Find where the given text appears and provide that cell's center as [X, Y] coordinate. 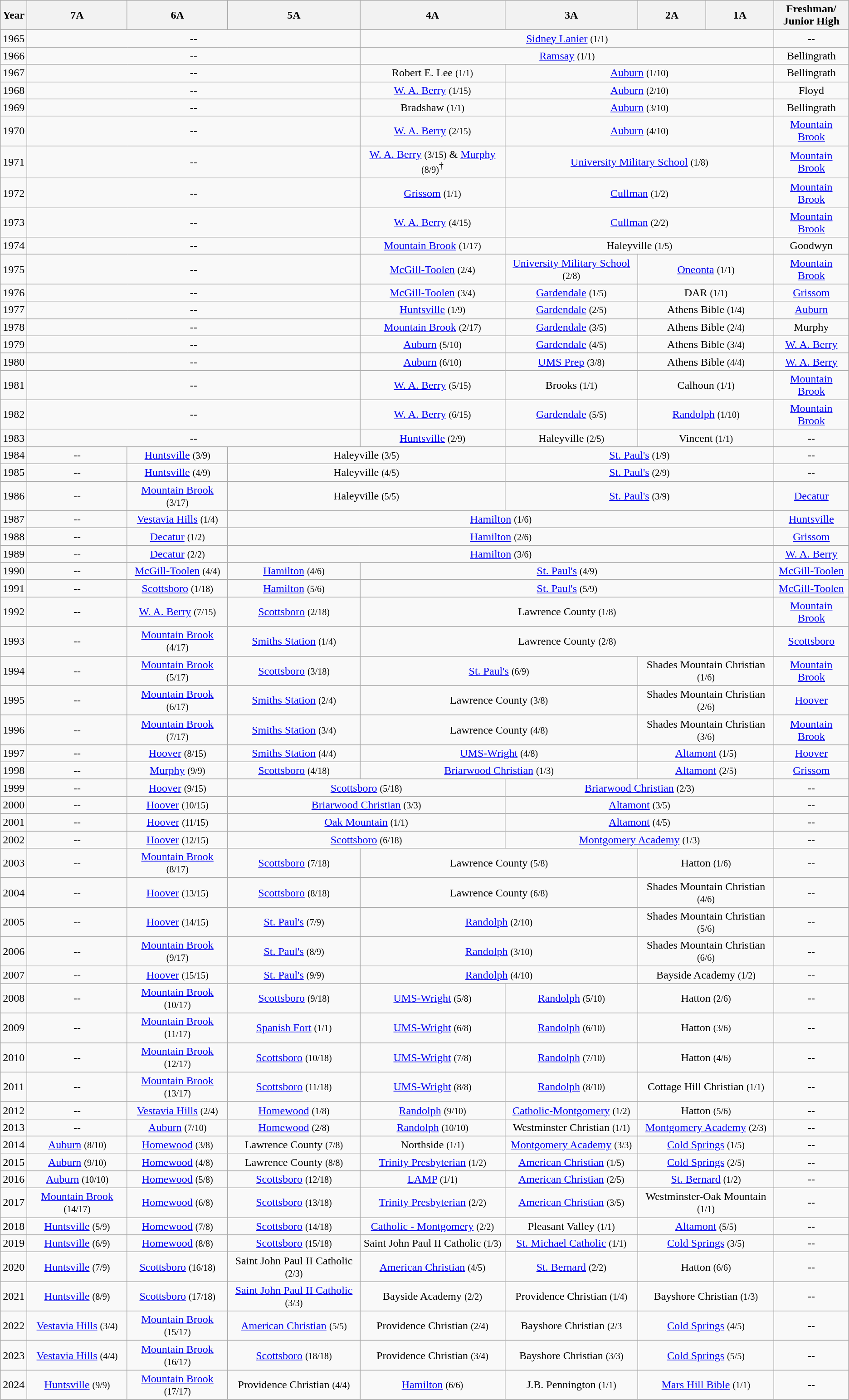
Cold Springs (3/5) [706, 1243]
Randolph (1/10) [706, 415]
Athens Bible (4/4) [706, 362]
1988 [14, 537]
Homewood (4/8) [177, 1162]
2017 [14, 1203]
2023 [14, 1356]
2014 [14, 1145]
Homewood (8/8) [177, 1243]
Auburn (1/10) [639, 73]
Auburn (7/10) [177, 1127]
Vestavia Hills (1/4) [177, 519]
Vestavia Hills (4/4) [77, 1356]
American Christian (4/5) [433, 1267]
Murphy [812, 327]
Decatur (2/2) [177, 554]
1985 [14, 473]
2020 [14, 1267]
1998 [14, 770]
Scottsboro (4/18) [294, 770]
Mountain Brook (17/17) [177, 1385]
Huntsville (9/9) [77, 1385]
Scottsboro (11/18) [294, 1087]
St. Paul's (5/9) [567, 588]
Mountain Brook (6/17) [177, 700]
Brooks (1/1) [571, 385]
Scottsboro (18/18) [294, 1356]
American Christian (1/5) [571, 1162]
4A [433, 15]
Haleyville (5/5) [366, 496]
1980 [14, 362]
Lawrence County (3/8) [499, 700]
Mountain Brook (11/17) [177, 1028]
Providence Christian (1/4) [571, 1297]
Huntsville (5/9) [77, 1226]
Huntsville (2/9) [433, 438]
Bayside Academy (2/2) [433, 1297]
W. A. Berry (6/15) [433, 415]
W. A. Berry (1/15) [433, 90]
Randolph (9/10) [433, 1110]
Shades Mountain Christian (2/6) [706, 700]
2004 [14, 893]
Hatton (2/6) [706, 998]
W. A. Berry (3/15) & Murphy (8/9)† [433, 162]
Providence Christian (2/4) [433, 1326]
Homewood (3/8) [177, 1145]
Huntsville (3/9) [177, 455]
Homewood (5/8) [177, 1179]
Shades Mountain Christian (6/6) [706, 952]
Gardendale (5/5) [571, 415]
Hatton (4/6) [706, 1057]
Hoover (11/15) [177, 822]
St. Paul's (7/9) [294, 922]
2019 [14, 1243]
Athens Bible (3/4) [706, 344]
1997 [14, 753]
Mars Hill Bible (1/1) [706, 1385]
2002 [14, 840]
J.B. Pennington (1/1) [571, 1385]
Bayshore Christian (2/3 [571, 1326]
Randolph (6/10) [571, 1028]
Saint John Paul II Catholic (1/3) [433, 1243]
Mountain Brook (3/17) [177, 496]
2A [672, 15]
Smiths Station (4/4) [294, 753]
Altamont (5/5) [706, 1226]
1993 [14, 641]
Huntsville (1/9) [433, 310]
St. Paul's (6/9) [499, 671]
Hatton (5/6) [706, 1110]
Gardendale (4/5) [571, 344]
Vincent (1/1) [706, 438]
Lawrence County (1/8) [567, 612]
Bayshore Christian (1/3) [706, 1297]
Scottsboro (9/18) [294, 998]
Mountain Brook (7/17) [177, 729]
Hatton (3/6) [706, 1028]
2013 [14, 1127]
2022 [14, 1326]
2024 [14, 1385]
Montgomery Academy (3/3) [571, 1145]
Scottsboro (14/18) [294, 1226]
Hatton (6/6) [706, 1267]
1990 [14, 571]
Haleyville (4/5) [366, 473]
Gardendale (3/5) [571, 327]
American Christian (5/5) [294, 1326]
Saint John Paul II Catholic (2/3) [294, 1267]
1989 [14, 554]
St. Paul's (3/9) [639, 496]
Haleyville (1/5) [639, 246]
Cold Springs (5/5) [706, 1356]
Scottsboro (13/18) [294, 1203]
Randolph (4/10) [499, 975]
1987 [14, 519]
Briarwood Christian (2/3) [639, 788]
Montgomery Academy (1/3) [639, 840]
Hoover (15/15) [177, 975]
1984 [14, 455]
Hamilton (4/6) [294, 571]
Scottsboro (5/18) [366, 788]
Gardendale (1/5) [571, 293]
UMS-Wright (7/8) [433, 1057]
2021 [14, 1297]
Hamilton (2/6) [501, 537]
Hamilton (3/6) [501, 554]
Lawrence County (5/8) [499, 863]
Randolph (7/10) [571, 1057]
Briarwood Christian (3/3) [366, 805]
Homewood (1/8) [294, 1110]
W. A. Berry (7/15) [177, 612]
Grissom (1/1) [433, 193]
St. Paul's (9/9) [294, 975]
Scottsboro (17/18) [177, 1297]
Oneonta (1/1) [706, 269]
Floyd [812, 90]
1974 [14, 246]
2001 [14, 822]
Mountain Brook (8/17) [177, 863]
McGill-Toolen (3/4) [433, 293]
Scottsboro (3/18) [294, 671]
W. A. Berry (2/15) [433, 131]
Auburn (9/10) [77, 1162]
St. Paul's (4/9) [567, 571]
Oak Mountain (1/1) [366, 822]
St. Bernard (1/2) [706, 1179]
Hamilton (1/6) [501, 519]
Hoover (13/15) [177, 893]
Hamilton (5/6) [294, 588]
Cold Springs (2/5) [706, 1162]
1969 [14, 108]
Lawrence County (6/8) [499, 893]
Altamont (4/5) [639, 822]
Gardendale (2/5) [571, 310]
Scottsboro (7/18) [294, 863]
1981 [14, 385]
McGill-Toolen (2/4) [433, 269]
Haleyville (2/5) [571, 438]
Spanish Fort (1/1) [294, 1028]
Shades Mountain Christian (4/6) [706, 893]
Murphy (9/9) [177, 770]
Decatur [812, 496]
Scottsboro (8/18) [294, 893]
Huntsville (7/9) [77, 1267]
1995 [14, 700]
Providence Christian (3/4) [433, 1356]
2016 [14, 1179]
1973 [14, 222]
Mountain Brook (1/17) [433, 246]
W. A. Berry (5/15) [433, 385]
Hoover (8/15) [177, 753]
Haleyville (3/5) [366, 455]
University Military School (2/8) [571, 269]
Northside (1/1) [433, 1145]
Trinity Presbyterian (2/2) [433, 1203]
Westminster-Oak Mountain (1/1) [706, 1203]
2000 [14, 805]
Hoover (14/15) [177, 922]
Huntsville (8/9) [77, 1297]
Catholic-Montgomery (1/2) [571, 1110]
Ramsay (1/1) [567, 56]
Hoover (12/15) [177, 840]
Smiths Station (3/4) [294, 729]
Homewood (2/8) [294, 1127]
Shades Mountain Christian (5/6) [706, 922]
Hoover (9/15) [177, 788]
Mountain Brook (15/17) [177, 1326]
1996 [14, 729]
2009 [14, 1028]
Scottsboro (6/18) [366, 840]
St. Michael Catholic (1/1) [571, 1243]
Mountain Brook (5/17) [177, 671]
UMS-Wright (4/8) [499, 753]
Hamilton (6/6) [433, 1385]
1979 [14, 344]
1976 [14, 293]
UMS-Wright (8/8) [433, 1087]
American Christian (3/5) [571, 1203]
Randolph (5/10) [571, 998]
Lawrence County (7/8) [294, 1145]
1968 [14, 90]
Hatton (1/6) [706, 863]
6A [177, 15]
2010 [14, 1057]
Montgomery Academy (2/3) [706, 1127]
Athens Bible (2/4) [706, 327]
1971 [14, 162]
1977 [14, 310]
2015 [14, 1162]
1983 [14, 438]
Shades Mountain Christian (3/6) [706, 729]
Mountain Brook (13/17) [177, 1087]
Huntsville (6/9) [77, 1243]
Auburn (6/10) [433, 362]
Mountain Brook (14/17) [77, 1203]
Huntsville [812, 519]
Altamont (2/5) [706, 770]
Mountain Brook (9/17) [177, 952]
St. Paul's (1/9) [639, 455]
Cold Springs (4/5) [706, 1326]
Mountain Brook (10/17) [177, 998]
Mountain Brook (12/17) [177, 1057]
1966 [14, 56]
1991 [14, 588]
1972 [14, 193]
Scottsboro (15/18) [294, 1243]
2003 [14, 863]
Smiths Station (2/4) [294, 700]
Lawrence County (4/8) [499, 729]
Decatur (1/2) [177, 537]
2006 [14, 952]
St. Paul's (8/9) [294, 952]
Bradshaw (1/1) [433, 108]
Homewood (6/8) [177, 1203]
1965 [14, 39]
Bayshore Christian (3/3) [571, 1356]
Vestavia Hills (3/4) [77, 1326]
Cold Springs (1/5) [706, 1145]
Randolph (3/10) [499, 952]
Lawrence County (2/8) [567, 641]
Auburn (10/10) [77, 1179]
1978 [14, 327]
St. Paul's (2/9) [639, 473]
Randolph (2/10) [499, 922]
Mountain Brook (4/17) [177, 641]
DAR (1/1) [706, 293]
Catholic - Montgomery (2/2) [433, 1226]
Year [14, 15]
McGill-Toolen (4/4) [177, 571]
Cullman (2/2) [639, 222]
1992 [14, 612]
Westminster Christian (1/1) [571, 1127]
Goodwyn [812, 246]
Lawrence County (8/8) [294, 1162]
Scottsboro (12/18) [294, 1179]
Sidney Lanier (1/1) [567, 39]
5A [294, 15]
2018 [14, 1226]
3A [571, 15]
UMS-Wright (6/8) [433, 1028]
2007 [14, 975]
2012 [14, 1110]
1967 [14, 73]
Auburn (8/10) [77, 1145]
Freshman/Junior High [812, 15]
UMS Prep (3/8) [571, 362]
Huntsville (4/9) [177, 473]
Athens Bible (1/4) [706, 310]
Scottsboro (16/18) [177, 1267]
UMS-Wright (5/8) [433, 998]
Scottsboro (2/18) [294, 612]
1994 [14, 671]
Mountain Brook (16/17) [177, 1356]
Auburn (3/10) [639, 108]
Briarwood Christian (1/3) [499, 770]
Altamont (1/5) [706, 753]
Auburn (2/10) [639, 90]
Trinity Presbyterian (1/2) [433, 1162]
Robert E. Lee (1/1) [433, 73]
Homewood (7/8) [177, 1226]
LAMP (1/1) [433, 1179]
Auburn (5/10) [433, 344]
Hoover (10/15) [177, 805]
Cottage Hill Christian (1/1) [706, 1087]
Scottsboro (1/18) [177, 588]
1975 [14, 269]
University Military School (1/8) [639, 162]
2011 [14, 1087]
W. A. Berry (4/15) [433, 222]
Auburn [812, 310]
Smiths Station (1/4) [294, 641]
2008 [14, 998]
Randolph (10/10) [433, 1127]
7A [77, 15]
Auburn (4/10) [639, 131]
Bayside Academy (1/2) [706, 975]
St. Bernard (2/2) [571, 1267]
1982 [14, 415]
1986 [14, 496]
Vestavia Hills (2/4) [177, 1110]
Cullman (1/2) [639, 193]
1A [740, 15]
Calhoun (1/1) [706, 385]
Scottsboro [812, 641]
American Christian (2/5) [571, 1179]
1999 [14, 788]
Randolph (8/10) [571, 1087]
2005 [14, 922]
Pleasant Valley (1/1) [571, 1226]
1970 [14, 131]
Shades Mountain Christian (1/6) [706, 671]
Mountain Brook (2/17) [433, 327]
Altamont (3/5) [639, 805]
Providence Christian (4/4) [294, 1385]
Saint John Paul II Catholic (3/3) [294, 1297]
Scottsboro (10/18) [294, 1057]
